Detect which cell encompasses the target text, then output its [x, y] center coordinate. 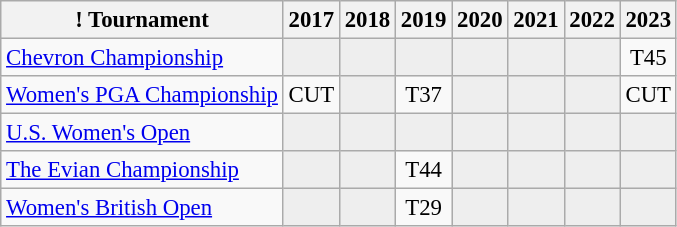
T37 [424, 95]
! Tournament [142, 20]
2018 [367, 20]
The Evian Championship [142, 170]
Women's PGA Championship [142, 95]
Women's British Open [142, 208]
2021 [536, 20]
T29 [424, 208]
U.S. Women's Open [142, 133]
Chevron Championship [142, 58]
T45 [648, 58]
2020 [480, 20]
2023 [648, 20]
2019 [424, 20]
2017 [311, 20]
T44 [424, 170]
2022 [592, 20]
